Output the [x, y] coordinate of the center of the cell containing the given text.  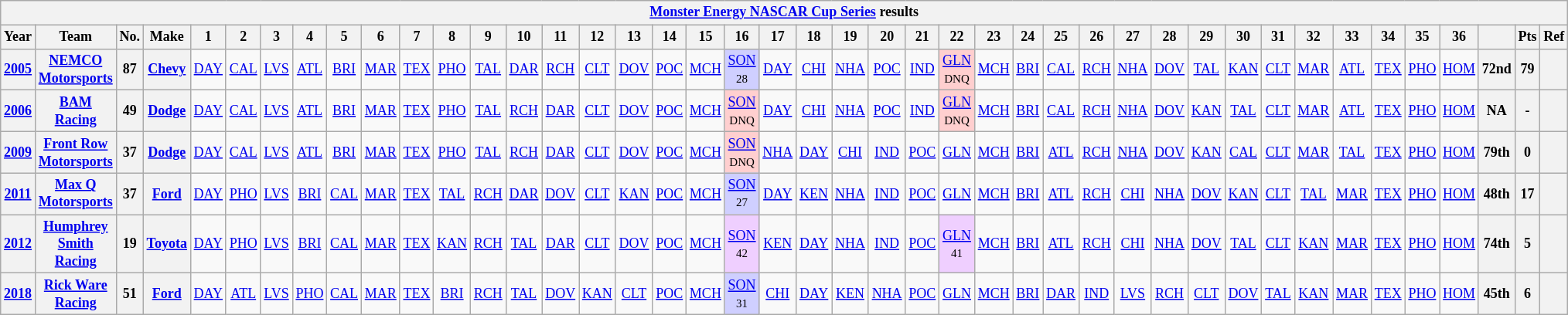
15 [706, 37]
35 [1423, 37]
16 [742, 37]
Max Q Motorsports [76, 194]
2011 [19, 194]
Chevy [167, 69]
SON42 [742, 244]
9 [488, 37]
4 [309, 37]
Front Row Motorsports [76, 152]
SON31 [742, 294]
Year [19, 37]
25 [1061, 37]
SON28 [742, 69]
79 [1528, 69]
13 [634, 37]
BAM Racing [76, 111]
29 [1206, 37]
0 [1528, 152]
2005 [19, 69]
12 [597, 37]
Toyota [167, 244]
72nd [1497, 69]
31 [1278, 37]
34 [1388, 37]
11 [561, 37]
Humphrey Smith Racing [76, 244]
79th [1497, 152]
14 [670, 37]
GLN41 [957, 244]
36 [1460, 37]
2012 [19, 244]
SON27 [742, 194]
2 [243, 37]
Ref [1554, 37]
30 [1243, 37]
8 [452, 37]
24 [1028, 37]
Rick Ware Racing [76, 294]
1 [208, 37]
23 [994, 37]
45th [1497, 294]
No. [130, 37]
- [1528, 111]
74th [1497, 244]
22 [957, 37]
26 [1096, 37]
49 [130, 111]
21 [922, 37]
3 [277, 37]
18 [814, 37]
NEMCO Motorsports [76, 69]
Pts [1528, 37]
7 [417, 37]
33 [1352, 37]
Team [76, 37]
NA [1497, 111]
10 [524, 37]
2009 [19, 152]
27 [1133, 37]
Make [167, 37]
48th [1497, 194]
Monster Energy NASCAR Cup Series results [784, 12]
20 [887, 37]
32 [1314, 37]
2018 [19, 294]
28 [1170, 37]
2006 [19, 111]
87 [130, 69]
51 [130, 294]
